Pinpoint the cell where the given text exists, returning its (x, y) midpoint coordinate. 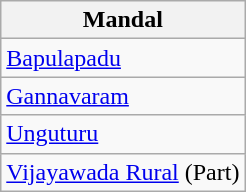
Gannavaram (123, 96)
Vijayawada Rural (Part) (123, 172)
Unguturu (123, 134)
Bapulapadu (123, 58)
Mandal (123, 20)
